Scan for the cell matching the given text and deliver its (X, Y) coordinate at center. 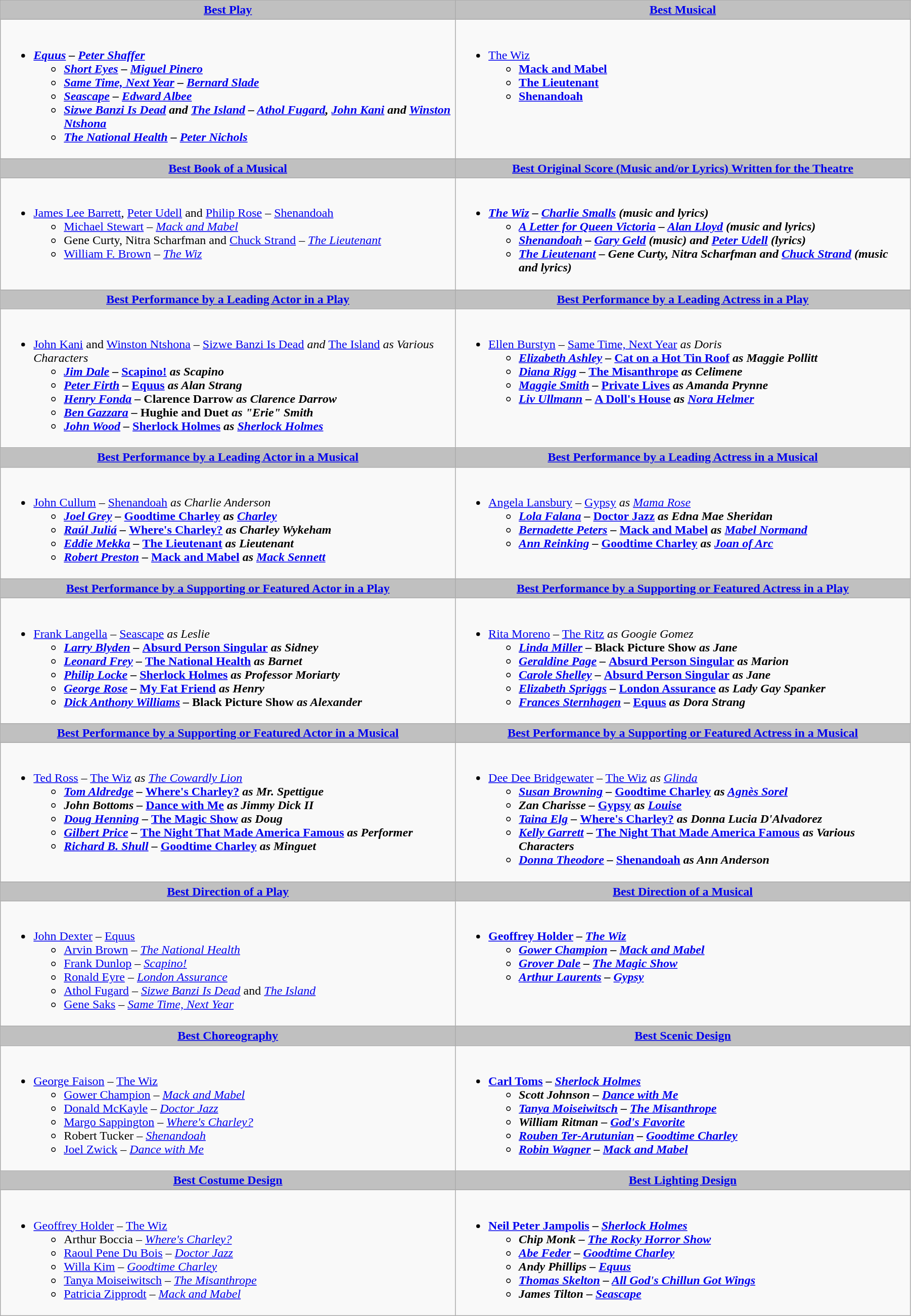
Best Performance by a Leading Actress in a Musical (683, 457)
Best Performance by a Supporting or Featured Actor in a Play (228, 588)
Best Performance by a Leading Actor in a Play (228, 299)
Best Performance by a Supporting or Featured Actress in a Musical (683, 733)
Best Book of a Musical (228, 168)
Best Direction of a Play (228, 891)
Best Performance by a Supporting or Featured Actress in a Play (683, 588)
Geoffrey Holder – The WizGower Champion – Mack and MabelGrover Dale – The Magic ShowArthur Laurents – Gypsy (683, 964)
Best Performance by a Leading Actor in a Musical (228, 457)
The WizMack and MabelThe LieutenantShenandoah (683, 89)
Best Costume Design (228, 1181)
Best Scenic Design (683, 1036)
Best Choreography (228, 1036)
Best Musical (683, 10)
Best Original Score (Music and/or Lyrics) Written for the Theatre (683, 168)
Best Lighting Design (683, 1181)
Best Play (228, 10)
Best Performance by a Supporting or Featured Actor in a Musical (228, 733)
Best Direction of a Musical (683, 891)
Best Performance by a Leading Actress in a Play (683, 299)
